Provide the (x, y) coordinate of the cell's center where the given text is located.  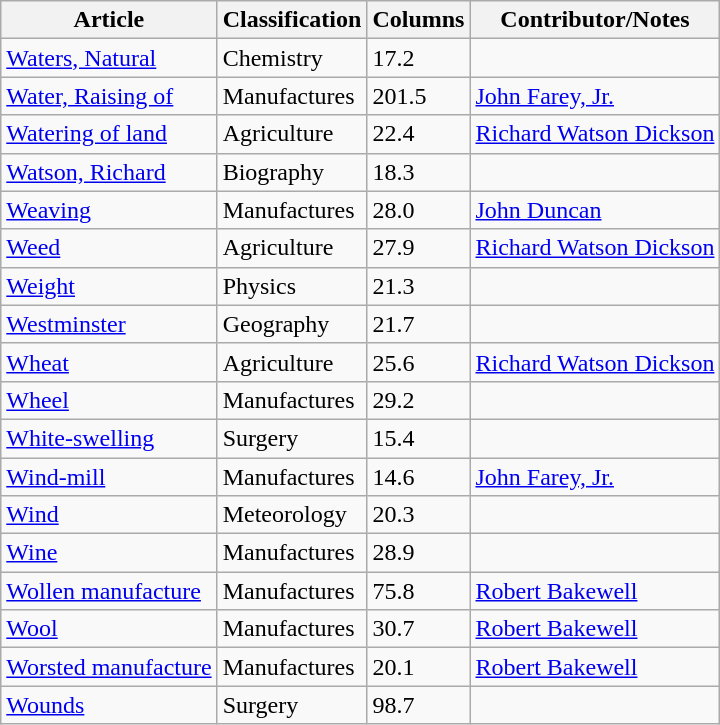
18.3 (418, 172)
Physics (292, 286)
28.0 (418, 210)
Weight (109, 286)
Wheat (109, 362)
Worsted manufacture (109, 667)
Classification (292, 20)
Weed (109, 248)
20.1 (418, 667)
Article (109, 20)
Columns (418, 20)
30.7 (418, 629)
Meteorology (292, 515)
Contributor/Notes (595, 20)
28.9 (418, 553)
Wollen manufacture (109, 591)
Wheel (109, 400)
25.6 (418, 362)
27.9 (418, 248)
21.7 (418, 324)
Watering of land (109, 134)
Wounds (109, 705)
17.2 (418, 58)
Geography (292, 324)
John Duncan (595, 210)
Water, Raising of (109, 96)
20.3 (418, 515)
Biography (292, 172)
201.5 (418, 96)
Wool (109, 629)
White-swelling (109, 438)
Wine (109, 553)
Weaving (109, 210)
22.4 (418, 134)
Watson, Richard (109, 172)
29.2 (418, 400)
21.3 (418, 286)
Chemistry (292, 58)
15.4 (418, 438)
75.8 (418, 591)
14.6 (418, 477)
Wind (109, 515)
Waters, Natural (109, 58)
Westminster (109, 324)
Wind-mill (109, 477)
98.7 (418, 705)
